For the text-containing cell, return its midpoint in (X, Y) coordinate format. 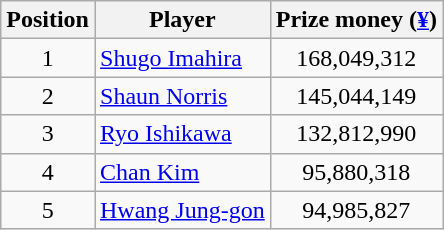
168,049,312 (356, 58)
95,880,318 (356, 172)
2 (48, 96)
132,812,990 (356, 134)
Prize money (¥) (356, 20)
Shaun Norris (182, 96)
3 (48, 134)
Position (48, 20)
Player (182, 20)
Chan Kim (182, 172)
145,044,149 (356, 96)
Shugo Imahira (182, 58)
5 (48, 210)
1 (48, 58)
94,985,827 (356, 210)
4 (48, 172)
Ryo Ishikawa (182, 134)
Hwang Jung-gon (182, 210)
